Detect which cell encompasses the target text, then output its (X, Y) center coordinate. 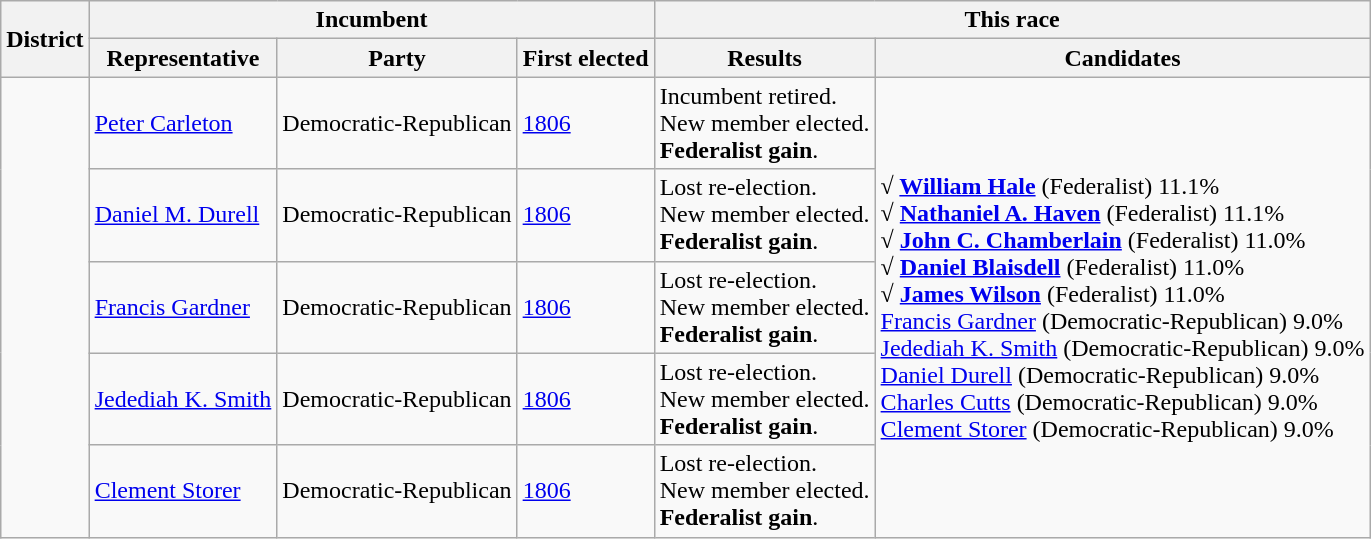
Incumbent retired.New member elected.Federalist gain. (764, 123)
Clement Storer (183, 491)
Incumbent (372, 20)
Candidates (1122, 58)
First elected (586, 58)
Party (397, 58)
Peter Carleton (183, 123)
Francis Gardner (183, 307)
This race (1012, 20)
Jedediah K. Smith (183, 399)
Daniel M. Durell (183, 215)
Results (764, 58)
District (45, 39)
Representative (183, 58)
